Capture the cell that displays the provided text and extract its (X, Y) central coordinate. 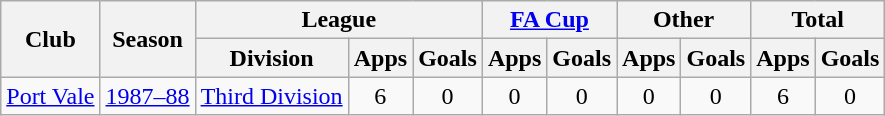
League (338, 20)
Total (818, 20)
Port Vale (50, 96)
Other (684, 20)
Club (50, 39)
FA Cup (549, 20)
1987–88 (148, 96)
Season (148, 39)
Division (272, 58)
Third Division (272, 96)
